Return (X, Y) of the center of cell containing provided text 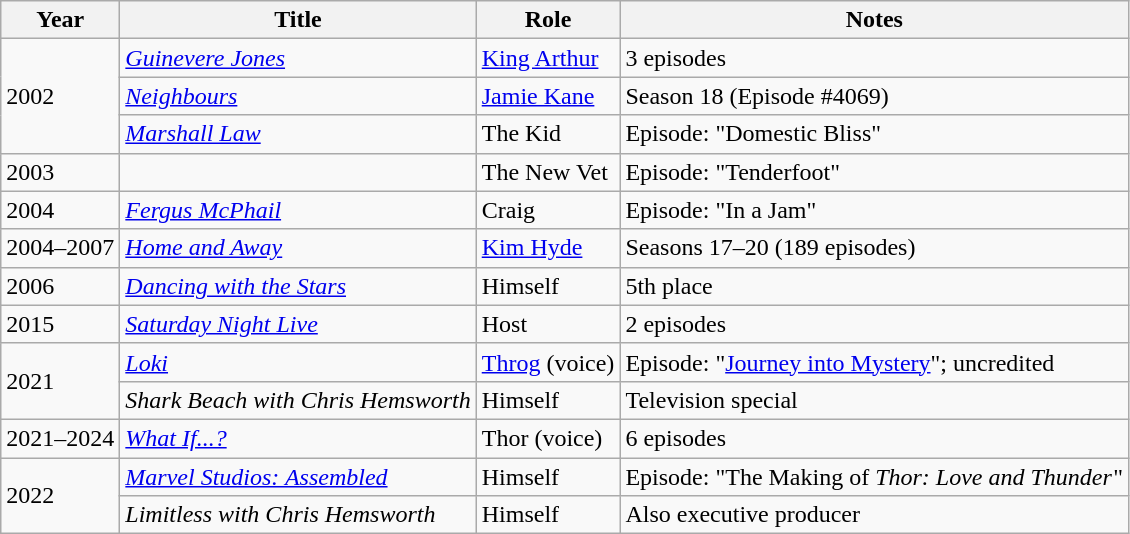
Role (548, 20)
Episode: "Journey into Mystery"; uncredited (874, 362)
Episode: "The Making of Thor: Love and Thunder " (874, 477)
Seasons 17–20 (189 episodes) (874, 248)
Season 18 (Episode #4069) (874, 96)
Guinevere Jones (298, 58)
2006 (60, 286)
The Kid (548, 134)
Shark Beach with Chris Hemsworth (298, 400)
The New Vet (548, 172)
2002 (60, 96)
Fergus McPhail (298, 210)
2021 (60, 381)
Episode: "In a Jam" (874, 210)
2004–2007 (60, 248)
Marvel Studios: Assembled (298, 477)
2022 (60, 496)
Neighbours (298, 96)
Title (298, 20)
Limitless with Chris Hemsworth (298, 515)
2004 (60, 210)
2015 (60, 324)
2021–2024 (60, 438)
Television special (874, 400)
Loki (298, 362)
3 episodes (874, 58)
6 episodes (874, 438)
2 episodes (874, 324)
Kim Hyde (548, 248)
Episode: "Domestic Bliss" (874, 134)
Home and Away (298, 248)
Craig (548, 210)
Notes (874, 20)
What If...? (298, 438)
King Arthur (548, 58)
Episode: "Tenderfoot" (874, 172)
Saturday Night Live (298, 324)
Host (548, 324)
5th place (874, 286)
Throg (voice) (548, 362)
2003 (60, 172)
Marshall Law (298, 134)
Jamie Kane (548, 96)
Dancing with the Stars (298, 286)
Also executive producer (874, 515)
Thor (voice) (548, 438)
Year (60, 20)
